Provide the (X, Y) coordinate of the cell's center where the given text is located.  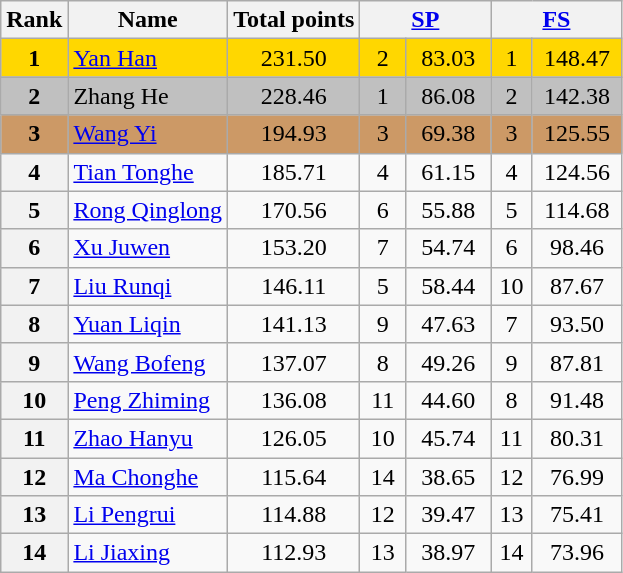
Liu Runqi (148, 286)
Wang Yi (148, 134)
137.07 (294, 362)
73.96 (577, 553)
Rong Qinglong (148, 210)
Wang Bofeng (148, 362)
49.26 (448, 362)
Yuan Liqin (148, 324)
44.60 (448, 400)
91.48 (577, 400)
170.56 (294, 210)
136.08 (294, 400)
Name (148, 20)
125.55 (577, 134)
Xu Juwen (148, 248)
98.46 (577, 248)
185.71 (294, 172)
114.68 (577, 210)
142.38 (577, 96)
86.08 (448, 96)
114.88 (294, 515)
Peng Zhiming (148, 400)
FS (556, 20)
75.41 (577, 515)
39.47 (448, 515)
231.50 (294, 58)
SP (426, 20)
55.88 (448, 210)
194.93 (294, 134)
124.56 (577, 172)
115.64 (294, 477)
87.81 (577, 362)
141.13 (294, 324)
153.20 (294, 248)
Li Jiaxing (148, 553)
38.97 (448, 553)
Zhao Hanyu (148, 438)
76.99 (577, 477)
87.67 (577, 286)
Li Pengrui (148, 515)
38.65 (448, 477)
Yan Han (148, 58)
Tian Tonghe (148, 172)
Total points (294, 20)
126.05 (294, 438)
146.11 (294, 286)
148.47 (577, 58)
54.74 (448, 248)
93.50 (577, 324)
61.15 (448, 172)
83.03 (448, 58)
58.44 (448, 286)
Ma Chonghe (148, 477)
69.38 (448, 134)
112.93 (294, 553)
228.46 (294, 96)
80.31 (577, 438)
Rank (34, 20)
45.74 (448, 438)
47.63 (448, 324)
Zhang He (148, 96)
